Pinpoint the cell where the given text exists, returning its (X, Y) midpoint coordinate. 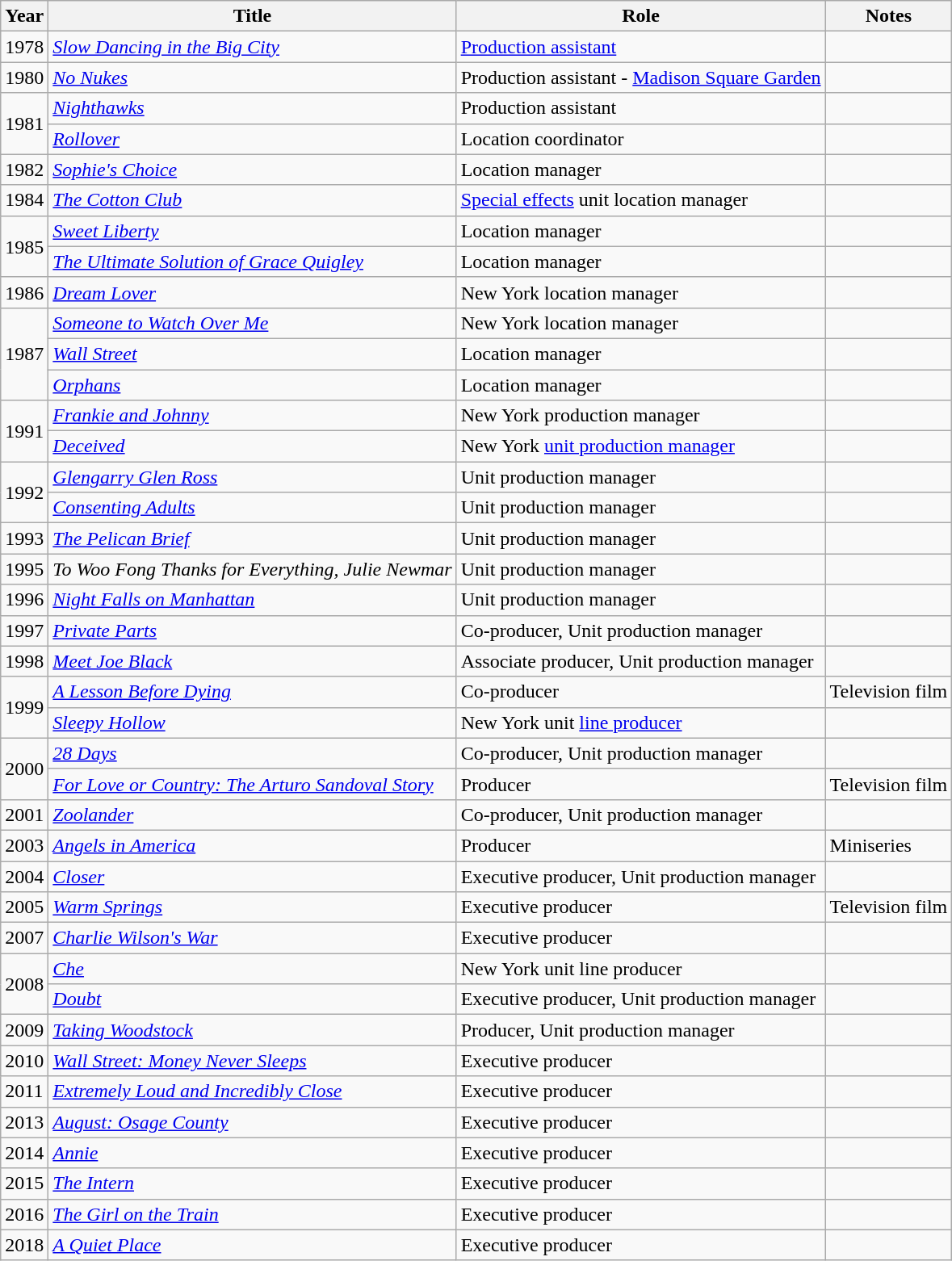
Deceived (252, 446)
Che (252, 969)
Someone to Watch Over Me (252, 323)
Taking Woodstock (252, 1030)
2014 (24, 1153)
Dream Lover (252, 292)
1992 (24, 492)
The Girl on the Train (252, 1214)
Angels in America (252, 845)
2018 (24, 1245)
1981 (24, 124)
Wall Street (252, 354)
2005 (24, 907)
1980 (24, 78)
Sleepy Hollow (252, 723)
Closer (252, 876)
Title (252, 16)
The Cotton Club (252, 200)
Production assistant - Madison Square Garden (641, 78)
2008 (24, 984)
Role (641, 16)
1996 (24, 600)
No Nukes (252, 78)
Location coordinator (641, 139)
1984 (24, 200)
2004 (24, 876)
1991 (24, 431)
A Lesson Before Dying (252, 692)
2003 (24, 845)
Associate producer, Unit production manager (641, 661)
Private Parts (252, 630)
New York unit production manager (641, 446)
2011 (24, 1091)
1987 (24, 354)
Glengarry Glen Ross (252, 477)
Nighthawks (252, 108)
2013 (24, 1122)
1998 (24, 661)
Special effects unit location manager (641, 200)
Meet Joe Black (252, 661)
Sophie's Choice (252, 170)
Slow Dancing in the Big City (252, 47)
Warm Springs (252, 907)
Consenting Adults (252, 508)
2009 (24, 1030)
The Intern (252, 1183)
1997 (24, 630)
1978 (24, 47)
The Ultimate Solution of Grace Quigley (252, 262)
Notes (888, 16)
2015 (24, 1183)
1995 (24, 569)
2010 (24, 1061)
Rollover (252, 139)
Zoolander (252, 815)
August: Osage County (252, 1122)
Orphans (252, 385)
Year (24, 16)
To Woo Fong Thanks for Everything, Julie Newmar (252, 569)
1986 (24, 292)
Wall Street: Money Never Sleeps (252, 1061)
2000 (24, 769)
Producer, Unit production manager (641, 1030)
Sweet Liberty (252, 231)
For Love or Country: The Arturo Sandoval Story (252, 784)
2007 (24, 938)
Annie (252, 1153)
1999 (24, 707)
28 Days (252, 753)
A Quiet Place (252, 1245)
Miniseries (888, 845)
1982 (24, 170)
Night Falls on Manhattan (252, 600)
New York production manager (641, 416)
Charlie Wilson's War (252, 938)
1993 (24, 538)
The Pelican Brief (252, 538)
Extremely Loud and Incredibly Close (252, 1091)
2016 (24, 1214)
Frankie and Johnny (252, 416)
2001 (24, 815)
Doubt (252, 999)
Co-producer (641, 692)
1985 (24, 246)
